Locate the cell with the specified text and output its [x, y] center coordinate. 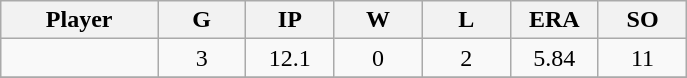
3 [202, 58]
Player [80, 20]
IP [290, 20]
SO [642, 20]
5.84 [554, 58]
11 [642, 58]
12.1 [290, 58]
L [466, 20]
2 [466, 58]
0 [378, 58]
W [378, 20]
ERA [554, 20]
G [202, 20]
